Capture the cell that displays the provided text and extract its [X, Y] central coordinate. 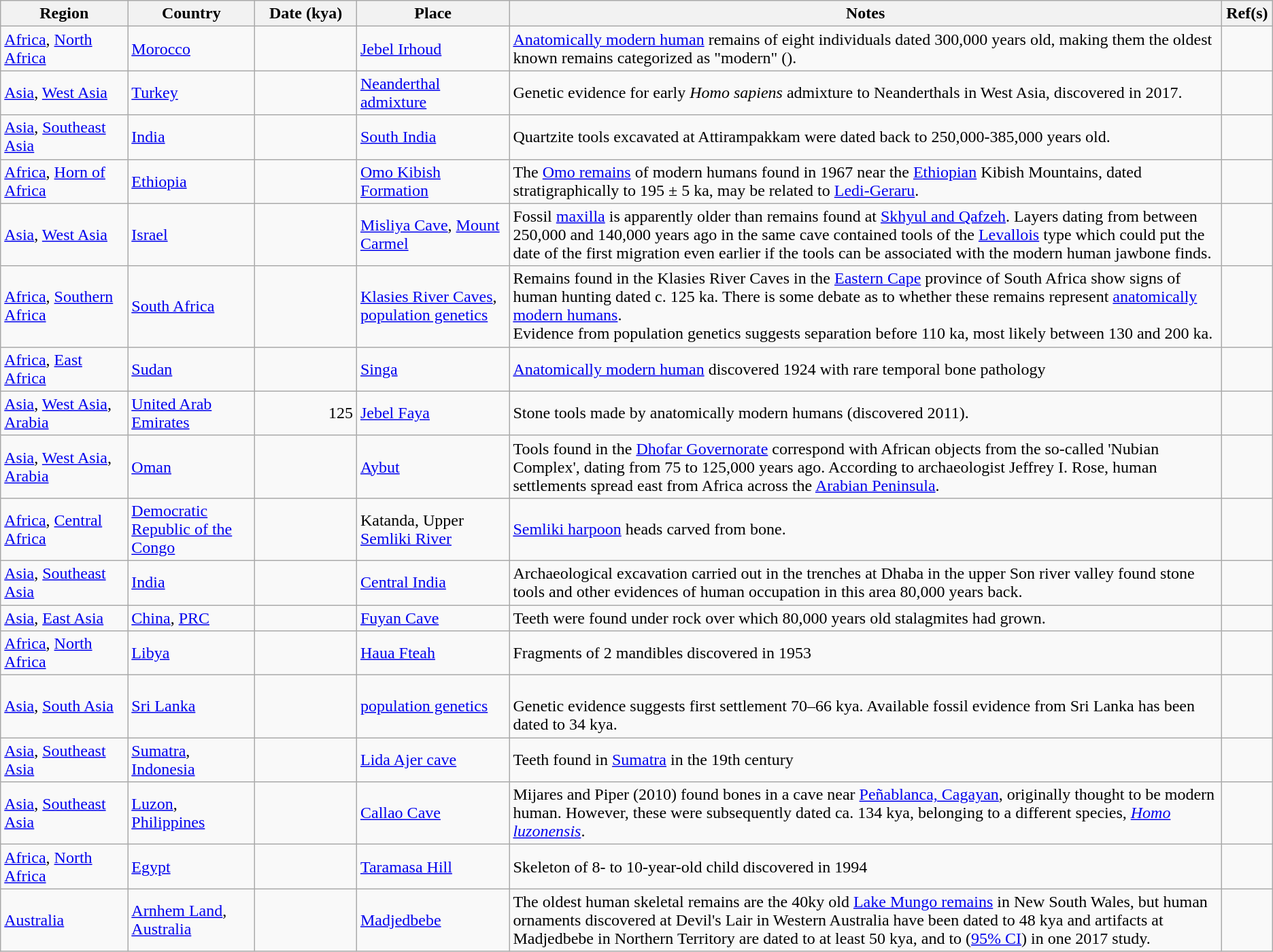
Stone tools made by anatomically modern humans (discovered 2011). [866, 413]
United Arab Emirates [192, 413]
Central India [432, 582]
Democratic Republic of the Congo [192, 529]
Katanda, Upper Semliki River [432, 529]
Africa, Central Africa [64, 529]
Aybut [432, 466]
Neanderthal admixture [432, 92]
Notes [866, 14]
Teeth were found under rock over which 80,000 years old stalagmites had grown. [866, 618]
Date (kya) [306, 14]
population genetics [432, 707]
Sudan [192, 369]
Fuyan Cave [432, 618]
Africa, Horn of Africa [64, 181]
Asia, South Asia [64, 707]
Skeleton of 8- to 10-year-old child discovered in 1994 [866, 866]
Jebel Irhoud [432, 49]
Ref(s) [1247, 14]
Anatomically modern human discovered 1924 with rare temporal bone pathology [866, 369]
Oman [192, 466]
South Africa [192, 306]
Genetic evidence suggests first settlement 70–66 kya. Available fossil evidence from Sri Lanka has been dated to 34 kya. [866, 707]
Jebel Faya [432, 413]
Klasies River Caves, population genetics [432, 306]
125 [306, 413]
Turkey [192, 92]
Misliya Cave, Mount Carmel [432, 235]
Haua Fteah [432, 653]
Country [192, 14]
Callao Cave [432, 813]
Libya [192, 653]
Israel [192, 235]
Quartzite tools excavated at Attirampakkam were dated back to 250,000-385,000 years old. [866, 137]
Madjedbebe [432, 920]
Region [64, 14]
Taramasa Hill [432, 866]
Lida Ajer cave [432, 760]
South India [432, 137]
Arnhem Land, Australia [192, 920]
Singa [432, 369]
Morocco [192, 49]
Fragments of 2 mandibles discovered in 1953 [866, 653]
Genetic evidence for early Homo sapiens admixture to Neanderthals in West Asia, discovered in 2017. [866, 92]
Sumatra, Indonesia [192, 760]
Ethiopia [192, 181]
Luzon, Philippines [192, 813]
Teeth found in Sumatra in the 19th century [866, 760]
Egypt [192, 866]
Semliki harpoon heads carved from bone. [866, 529]
China, PRC [192, 618]
Anatomically modern human remains of eight individuals dated 300,000 years old, making them the oldest known remains categorized as "modern" (). [866, 49]
Place [432, 14]
Sri Lanka [192, 707]
Omo Kibish Formation [432, 181]
Asia, East Asia [64, 618]
Africa, East Africa [64, 369]
Australia [64, 920]
Africa, Southern Africa [64, 306]
